Scan for the cell matching the given text and deliver its [X, Y] coordinate at center. 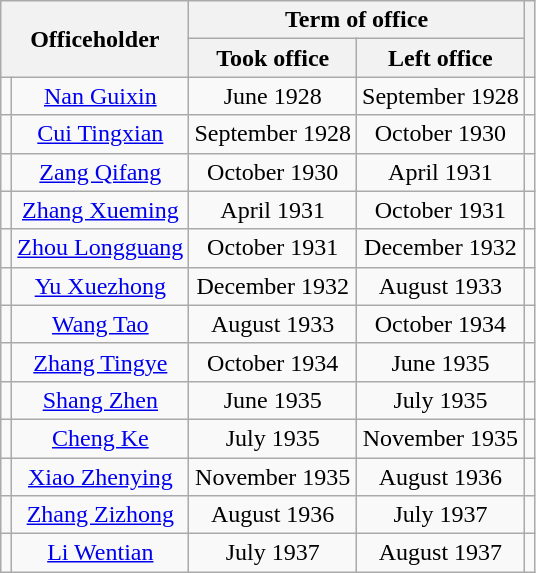
Left office [441, 58]
Zhang Xueming [100, 210]
Zhou Longguang [100, 248]
August 1937 [441, 553]
Wang Tao [100, 324]
Zhang Zizhong [100, 515]
Cheng Ke [100, 438]
Nan Guixin [100, 96]
Cui Tingxian [100, 134]
Xiao Zhenying [100, 477]
June 1928 [273, 96]
Li Wentian [100, 553]
Took office [273, 58]
Zang Qifang [100, 172]
Shang Zhen [100, 400]
Officeholder [95, 39]
Term of office [356, 20]
Zhang Tingye [100, 362]
Yu Xuezhong [100, 286]
